Identify which cell holds the provided text, then report its [x, y] central coordinate. 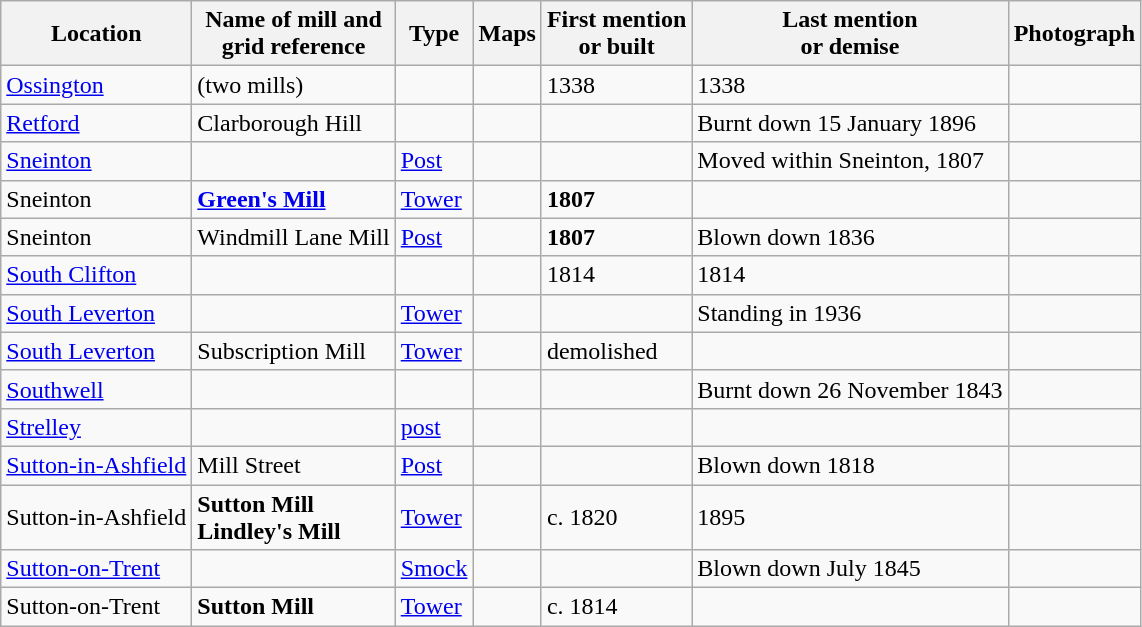
Burnt down 26 November 1843 [850, 389]
Maps [507, 34]
Blown down 1818 [850, 465]
Southwell [96, 389]
Last mention or demise [850, 34]
demolished [616, 351]
Strelley [96, 427]
Sutton Mill Lindley's Mill [294, 516]
Photograph [1074, 34]
Type [434, 34]
c. 1814 [616, 607]
Green's Mill [294, 199]
Ossington [96, 85]
First mentionor built [616, 34]
Sutton Mill [294, 607]
Windmill Lane Mill [294, 237]
Burnt down 15 January 1896 [850, 123]
Moved within Sneinton, 1807 [850, 161]
(two mills) [294, 85]
Smock [434, 569]
Name of mill andgrid reference [294, 34]
Blown down July 1845 [850, 569]
Blown down 1836 [850, 237]
c. 1820 [616, 516]
post [434, 427]
Clarborough Hill [294, 123]
Retford [96, 123]
Subscription Mill [294, 351]
Mill Street [294, 465]
Location [96, 34]
Standing in 1936 [850, 313]
1895 [850, 516]
South Clifton [96, 275]
